Scan for the cell matching the given text and deliver its [x, y] coordinate at center. 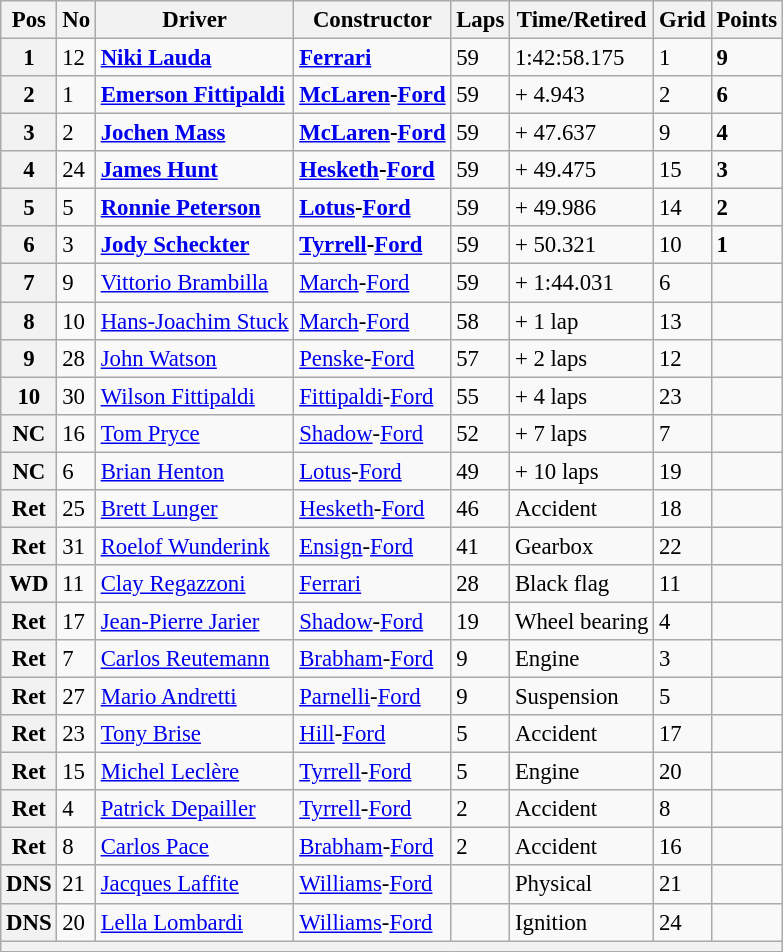
Hans-Joachim Stuck [194, 321]
James Hunt [194, 170]
Jody Scheckter [194, 245]
Brian Henton [194, 471]
+ 2 laps [582, 358]
Time/Retired [582, 20]
Roelof Wunderink [194, 546]
13 [682, 321]
Niki Lauda [194, 58]
30 [76, 396]
27 [76, 697]
57 [480, 358]
Jacques Laffite [194, 885]
Grid [682, 20]
Fittipaldi-Ford [372, 396]
Jochen Mass [194, 133]
Tony Brise [194, 734]
Wheel bearing [582, 621]
+ 49.986 [582, 208]
WD [29, 584]
Ronnie Peterson [194, 208]
Lella Lombardi [194, 922]
+ 10 laps [582, 471]
Constructor [372, 20]
Black flag [582, 584]
Hill-Ford [372, 734]
58 [480, 321]
52 [480, 433]
Points [746, 20]
55 [480, 396]
1:42:58.175 [582, 58]
Carlos Pace [194, 847]
Michel Leclère [194, 772]
Wilson Fittipaldi [194, 396]
No [76, 20]
Pos [29, 20]
+ 50.321 [582, 245]
Patrick Depailler [194, 809]
31 [76, 546]
41 [480, 546]
John Watson [194, 358]
+ 7 laps [582, 433]
Parnelli-Ford [372, 697]
Ignition [582, 922]
+ 49.475 [582, 170]
Jean-Pierre Jarier [194, 621]
Carlos Reutemann [194, 659]
+ 47.637 [582, 133]
Emerson Fittipaldi [194, 95]
Gearbox [582, 546]
46 [480, 509]
Physical [582, 885]
+ 4 laps [582, 396]
Mario Andretti [194, 697]
Ensign-Ford [372, 546]
49 [480, 471]
Suspension [582, 697]
+ 1 lap [582, 321]
18 [682, 509]
Tom Pryce [194, 433]
22 [682, 546]
Vittorio Brambilla [194, 283]
Driver [194, 20]
+ 1:44.031 [582, 283]
Penske-Ford [372, 358]
Laps [480, 20]
14 [682, 208]
25 [76, 509]
+ 4.943 [582, 95]
Clay Regazzoni [194, 584]
Brett Lunger [194, 509]
